Determine the [x, y] coordinate at the center of the cell enclosing the given text.  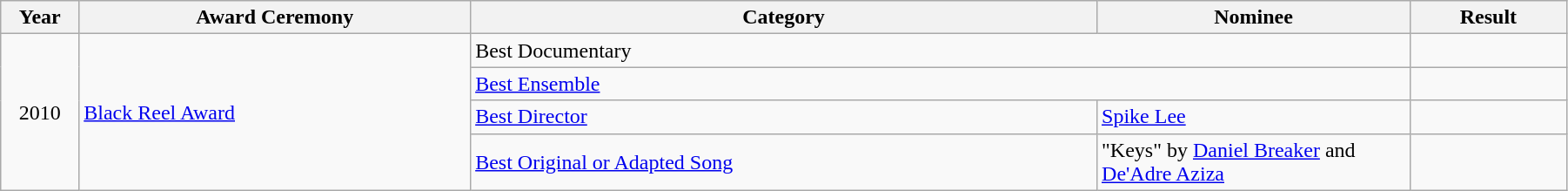
Result [1488, 17]
2010 [40, 112]
Best Documentary [941, 51]
Year [40, 17]
Best Ensemble [941, 84]
Black Reel Award [275, 112]
Spike Lee [1254, 117]
"Keys" by Daniel Breaker and De'Adre Aziza [1254, 162]
Best Director [784, 117]
Best Original or Adapted Song [784, 162]
Nominee [1254, 17]
Award Ceremony [275, 17]
Category [784, 17]
